Return [x, y] of the center of cell containing provided text 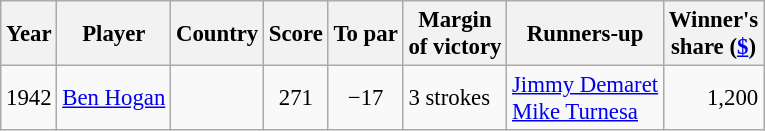
Jimmy Demaret Mike Turnesa [586, 98]
Marginof victory [455, 34]
Year [29, 34]
Ben Hogan [114, 98]
To par [366, 34]
1942 [29, 98]
271 [296, 98]
Player [114, 34]
1,200 [713, 98]
3 strokes [455, 98]
Score [296, 34]
Country [218, 34]
Winner'sshare ($) [713, 34]
−17 [366, 98]
Runners-up [586, 34]
